Capture the cell that displays the provided text and extract its (X, Y) central coordinate. 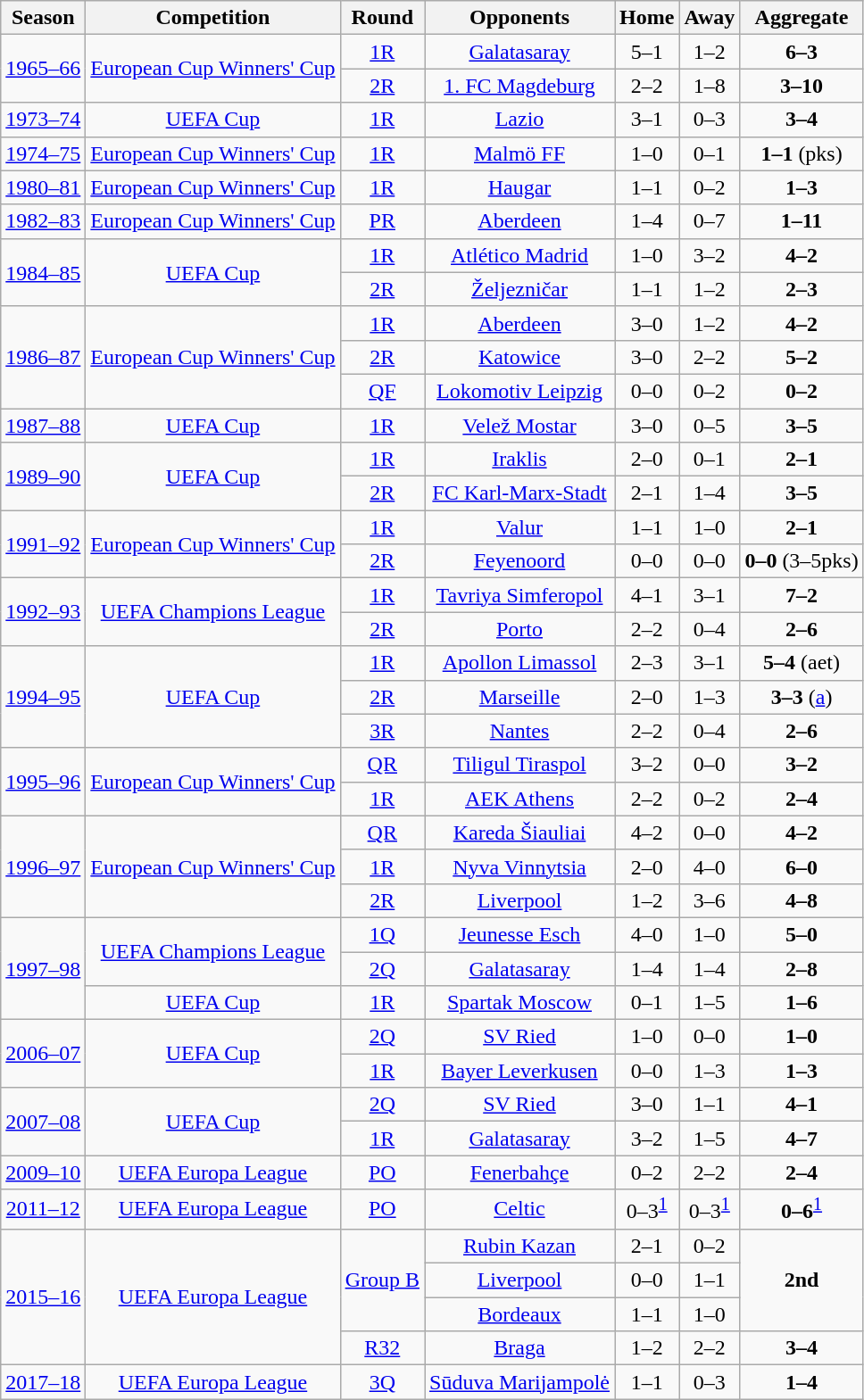
Round (382, 18)
PR (382, 221)
0–0 (3–5pks) (802, 561)
0–61 (802, 1210)
R32 (382, 1348)
1–1 (pks) (802, 153)
5–4 (aet) (802, 663)
Competition (212, 18)
Lokomotiv Leipzig (519, 391)
6–0 (802, 866)
3–6 (710, 900)
Season (43, 18)
6–3 (802, 52)
1989–90 (43, 476)
2nd (802, 1280)
1982–83 (43, 221)
Opponents (519, 18)
Kareda Šiauliai (519, 833)
1995–96 (43, 782)
1994–95 (43, 697)
3Q (382, 1382)
1–11 (802, 221)
5–2 (802, 357)
Braga (519, 1348)
1987–88 (43, 426)
2009–10 (43, 1172)
Katowice (519, 357)
2–8 (802, 968)
3–10 (802, 86)
Malmö FF (519, 153)
Bordeaux (519, 1314)
Tiligul Tiraspol (519, 765)
1. FC Magdeburg (519, 86)
2007–08 (43, 1122)
Fenerbahçe (519, 1172)
Velež Mostar (519, 426)
1984–85 (43, 272)
4–8 (802, 900)
1996–97 (43, 866)
FC Karl-Marx-Stadt (519, 493)
1991–92 (43, 544)
2006–07 (43, 1054)
1992–93 (43, 612)
Rubin Kazan (519, 1246)
Group B (382, 1280)
5–1 (647, 52)
QF (382, 391)
Away (710, 18)
Porto (519, 629)
Atlético Madrid (519, 255)
Home (647, 18)
1986–87 (43, 357)
Aggregate (802, 18)
Haugar (519, 187)
2017–18 (43, 1382)
1997–98 (43, 968)
Nyva Vinnytsia (519, 866)
Jeunesse Esch (519, 934)
Feyenoord (519, 561)
2011–12 (43, 1210)
Sūduva Marijampolė (519, 1382)
3–3 (a) (802, 697)
1Q (382, 934)
Valur (519, 527)
Lazio (519, 120)
1974–75 (43, 153)
Nantes (519, 731)
Apollon Limassol (519, 663)
5–0 (802, 934)
Spartak Moscow (519, 1003)
Tavriya Simferopol (519, 595)
4–7 (802, 1139)
Iraklis (519, 460)
Željezničar (519, 289)
0–7 (710, 221)
1965–66 (43, 69)
1980–81 (43, 187)
0–5 (710, 426)
3R (382, 731)
Celtic (519, 1210)
1–6 (802, 1003)
1–8 (710, 86)
1973–74 (43, 120)
Marseille (519, 697)
Bayer Leverkusen (519, 1071)
7–2 (802, 595)
AEK Athens (519, 799)
2015–16 (43, 1296)
